Pinpoint the cell where the given text exists, returning its (X, Y) midpoint coordinate. 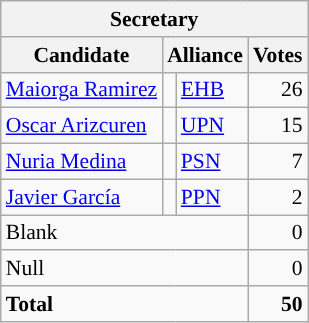
Alliance (205, 55)
Blank (124, 233)
UPN (212, 126)
EHB (212, 90)
PSN (212, 162)
Oscar Arizcuren (82, 126)
Null (124, 269)
PPN (212, 197)
Total (124, 304)
Nuria Medina (82, 162)
50 (278, 304)
26 (278, 90)
15 (278, 126)
Candidate (82, 55)
2 (278, 197)
Secretary (154, 19)
Votes (278, 55)
Maiorga Ramirez (82, 90)
Javier García (82, 197)
7 (278, 162)
